Return the [X, Y] coordinate for the center point of the cell that contains the specified text.  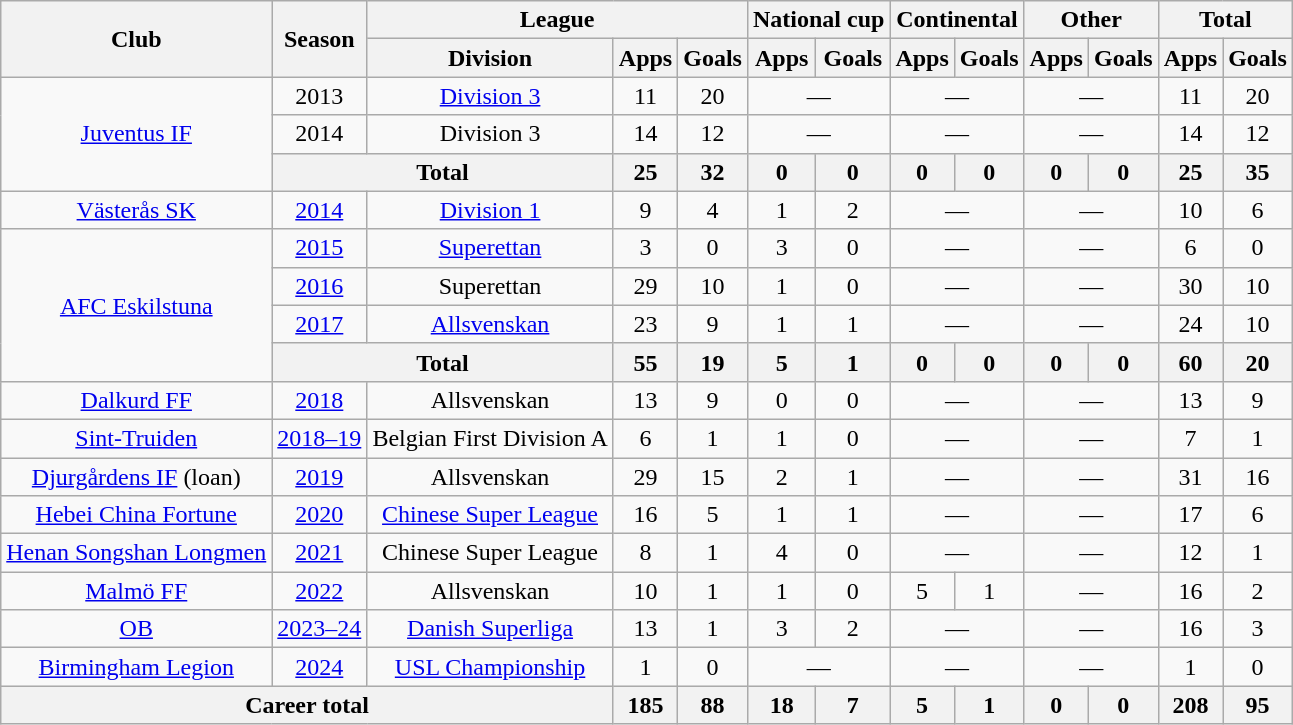
185 [645, 705]
Continental [957, 20]
30 [1190, 286]
88 [713, 705]
Career total [308, 705]
Danish Superliga [490, 629]
Henan Songshan Longmen [136, 553]
Juventus IF [136, 134]
24 [1190, 324]
Dalkurd FF [136, 400]
OB [136, 629]
Season [320, 39]
Djurgårdens IF (loan) [136, 477]
23 [645, 324]
60 [1190, 362]
AFC Eskilstuna [136, 305]
Belgian First Division A [490, 438]
2024 [320, 667]
2020 [320, 515]
2023–24 [320, 629]
National cup [818, 20]
15 [713, 477]
Malmö FF [136, 591]
2018–19 [320, 438]
32 [713, 172]
Other [1091, 20]
Club [136, 39]
USL Championship [490, 667]
2019 [320, 477]
2013 [320, 96]
8 [645, 553]
95 [1258, 705]
League [558, 20]
208 [1190, 705]
2015 [320, 248]
55 [645, 362]
Västerås SK [136, 210]
Sint-Truiden [136, 438]
31 [1190, 477]
2021 [320, 553]
Hebei China Fortune [136, 515]
2016 [320, 286]
Birmingham Legion [136, 667]
2018 [320, 400]
Division [490, 58]
2022 [320, 591]
35 [1258, 172]
17 [1190, 515]
18 [781, 705]
19 [713, 362]
2017 [320, 324]
Division 1 [490, 210]
